Determine the [x, y] coordinate at the center of the cell enclosing the given text.  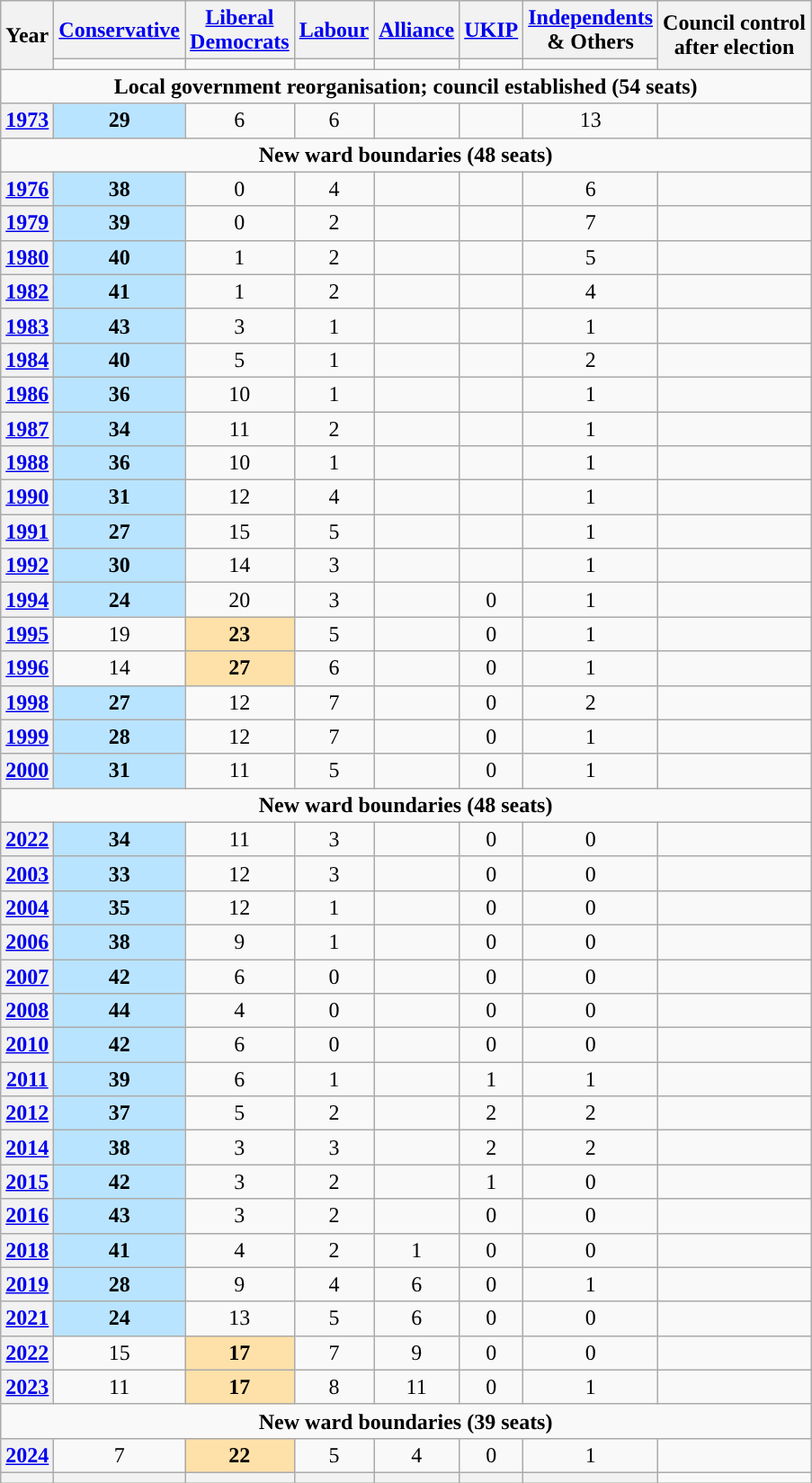
Independents& Others [591, 31]
1995 [27, 634]
1973 [27, 121]
20 [240, 600]
23 [240, 634]
1999 [27, 737]
New ward boundaries (39 seats) [406, 1421]
2016 [27, 1216]
35 [120, 907]
1994 [27, 600]
Liberal Democrats [240, 31]
2006 [27, 942]
2008 [27, 1011]
2019 [27, 1284]
2007 [27, 976]
Year [27, 35]
2023 [27, 1387]
2010 [27, 1045]
1979 [27, 223]
2015 [27, 1182]
1976 [27, 189]
Labour [334, 31]
19 [120, 634]
44 [120, 1011]
29 [120, 121]
2014 [27, 1148]
Council controlafter election [735, 35]
Conservative [120, 31]
2003 [27, 873]
1986 [27, 394]
Local government reorganisation; council established (54 seats) [406, 86]
33 [120, 873]
2000 [27, 771]
2021 [27, 1318]
1984 [27, 360]
2004 [27, 907]
1980 [27, 257]
37 [120, 1113]
1991 [27, 532]
1982 [27, 291]
2024 [27, 1455]
1992 [27, 566]
2018 [27, 1250]
UKIP [491, 31]
2012 [27, 1113]
1983 [27, 326]
1987 [27, 429]
1998 [27, 702]
2011 [27, 1079]
30 [120, 566]
Alliance [417, 31]
8 [334, 1387]
22 [240, 1455]
1990 [27, 497]
1996 [27, 668]
1988 [27, 463]
